Search for the cell housing the specified text and yield its [x, y] center coordinate. 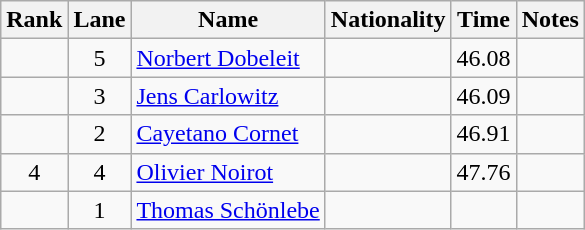
1 [100, 210]
Lane [100, 20]
Time [484, 20]
Rank [34, 20]
47.76 [484, 172]
Jens Carlowitz [228, 96]
Norbert Dobeleit [228, 58]
2 [100, 134]
Name [228, 20]
46.08 [484, 58]
46.09 [484, 96]
Nationality [388, 20]
5 [100, 58]
Cayetano Cornet [228, 134]
Notes [550, 20]
Olivier Noirot [228, 172]
Thomas Schönlebe [228, 210]
46.91 [484, 134]
3 [100, 96]
